Find where the given text appears and provide that cell's center as (X, Y) coordinate. 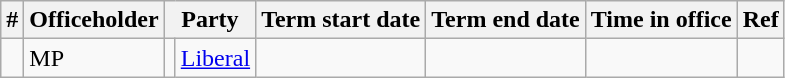
Liberal (215, 58)
# (12, 20)
Time in office (661, 20)
MP (94, 58)
Party (210, 20)
Officeholder (94, 20)
Term start date (341, 20)
Term end date (506, 20)
Ref (760, 20)
